Scan for the cell matching the given text and deliver its (x, y) coordinate at center. 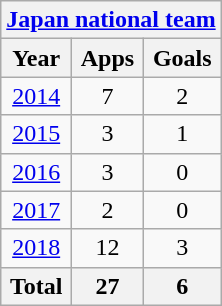
1 (182, 134)
12 (108, 248)
27 (108, 286)
Total (36, 286)
Year (36, 58)
Apps (108, 58)
2015 (36, 134)
Goals (182, 58)
7 (108, 96)
2016 (36, 172)
6 (182, 286)
2018 (36, 248)
2017 (36, 210)
2014 (36, 96)
Japan national team (111, 20)
